Identify which cell holds the provided text, then report its (x, y) central coordinate. 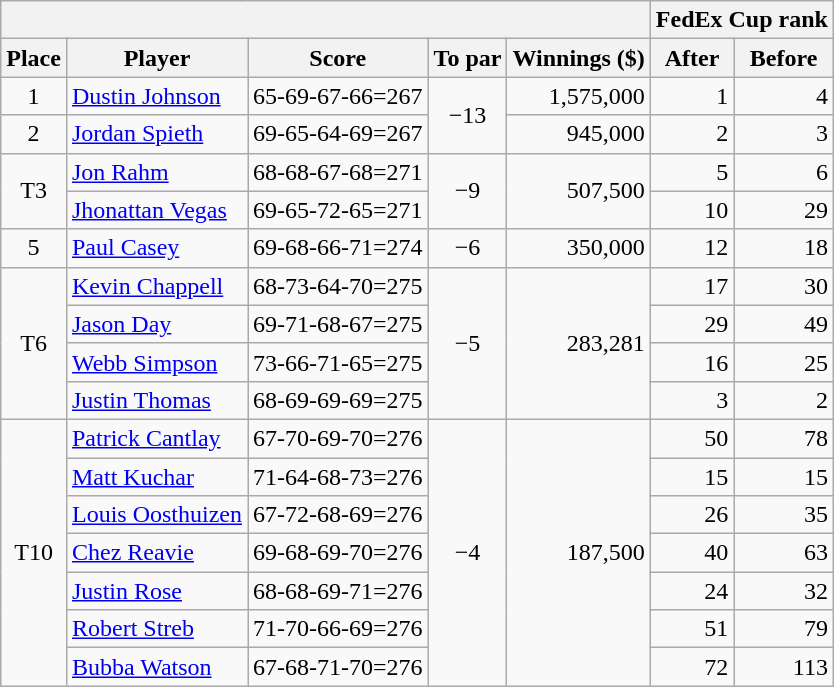
4 (784, 96)
73-66-71-65=275 (338, 362)
68-69-69-69=275 (338, 400)
FedEx Cup rank (742, 20)
71-70-66-69=276 (338, 629)
T10 (34, 552)
−9 (468, 191)
187,500 (578, 552)
18 (784, 248)
−4 (468, 552)
78 (784, 438)
Justin Rose (156, 591)
6 (784, 172)
After (692, 58)
113 (784, 667)
350,000 (578, 248)
283,281 (578, 343)
Jason Day (156, 324)
69-65-72-65=271 (338, 210)
Before (784, 58)
−5 (468, 343)
Chez Reavie (156, 553)
71-64-68-73=276 (338, 477)
69-65-64-69=267 (338, 134)
Jordan Spieth (156, 134)
50 (692, 438)
Jhonattan Vegas (156, 210)
507,500 (578, 191)
68-73-64-70=275 (338, 286)
67-68-71-70=276 (338, 667)
Matt Kuchar (156, 477)
65-69-67-66=267 (338, 96)
T3 (34, 191)
69-71-68-67=275 (338, 324)
1,575,000 (578, 96)
51 (692, 629)
Paul Casey (156, 248)
Patrick Cantlay (156, 438)
Robert Streb (156, 629)
12 (692, 248)
25 (784, 362)
Justin Thomas (156, 400)
67-72-68-69=276 (338, 515)
Webb Simpson (156, 362)
−6 (468, 248)
10 (692, 210)
Bubba Watson (156, 667)
63 (784, 553)
Player (156, 58)
Score (338, 58)
16 (692, 362)
945,000 (578, 134)
24 (692, 591)
To par (468, 58)
49 (784, 324)
35 (784, 515)
Dustin Johnson (156, 96)
T6 (34, 343)
17 (692, 286)
69-68-66-71=274 (338, 248)
Jon Rahm (156, 172)
32 (784, 591)
72 (692, 667)
Winnings ($) (578, 58)
Louis Oosthuizen (156, 515)
30 (784, 286)
69-68-69-70=276 (338, 553)
68-68-67-68=271 (338, 172)
67-70-69-70=276 (338, 438)
26 (692, 515)
40 (692, 553)
Place (34, 58)
79 (784, 629)
−13 (468, 115)
68-68-69-71=276 (338, 591)
Kevin Chappell (156, 286)
